Return the [X, Y] coordinate for the center point of the cell that contains the specified text.  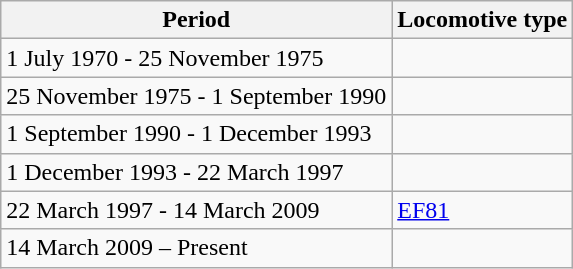
22 March 1997 - 14 March 2009 [196, 210]
25 November 1975 - 1 September 1990 [196, 96]
1 December 1993 - 22 March 1997 [196, 172]
1 July 1970 - 25 November 1975 [196, 58]
1 September 1990 - 1 December 1993 [196, 134]
Period [196, 20]
Locomotive type [482, 20]
14 March 2009 – Present [196, 248]
EF81 [482, 210]
